From the cell containing the given text, extract its center point as (x, y) coordinate. 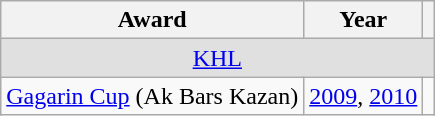
Gagarin Cup (Ak Bars Kazan) (152, 96)
Year (364, 20)
KHL (218, 58)
2009, 2010 (364, 96)
Award (152, 20)
